Determine the [x, y] coordinate at the center of the cell enclosing the given text.  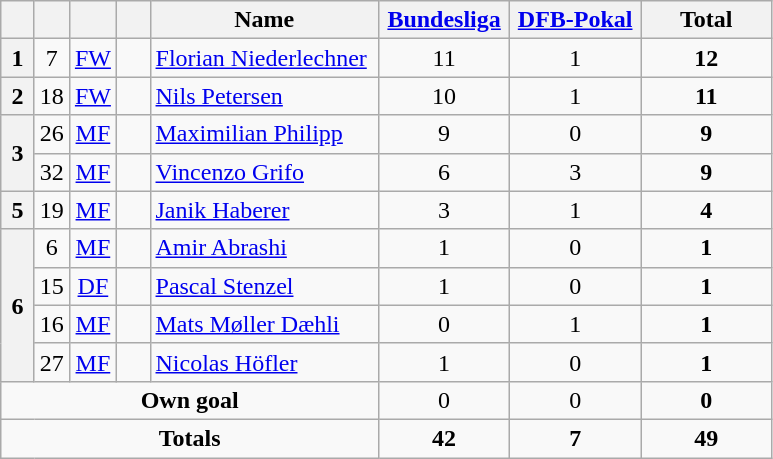
Pascal Stenzel [264, 286]
19 [52, 210]
15 [52, 286]
Nicolas Höfler [264, 362]
2 [18, 96]
Amir Abrashi [264, 248]
16 [52, 324]
DFB-Pokal [576, 20]
Totals [190, 438]
Florian Niederlechner [264, 58]
Total [706, 20]
49 [706, 438]
4 [706, 210]
Janik Haberer [264, 210]
DF [92, 286]
42 [444, 438]
27 [52, 362]
Vincenzo Grifo [264, 172]
26 [52, 134]
Name [264, 20]
Nils Petersen [264, 96]
18 [52, 96]
Own goal [190, 400]
Mats Møller Dæhli [264, 324]
Bundesliga [444, 20]
12 [706, 58]
Maximilian Philipp [264, 134]
32 [52, 172]
5 [18, 210]
10 [444, 96]
